Determine the [x, y] coordinate at the center of the cell enclosing the given text.  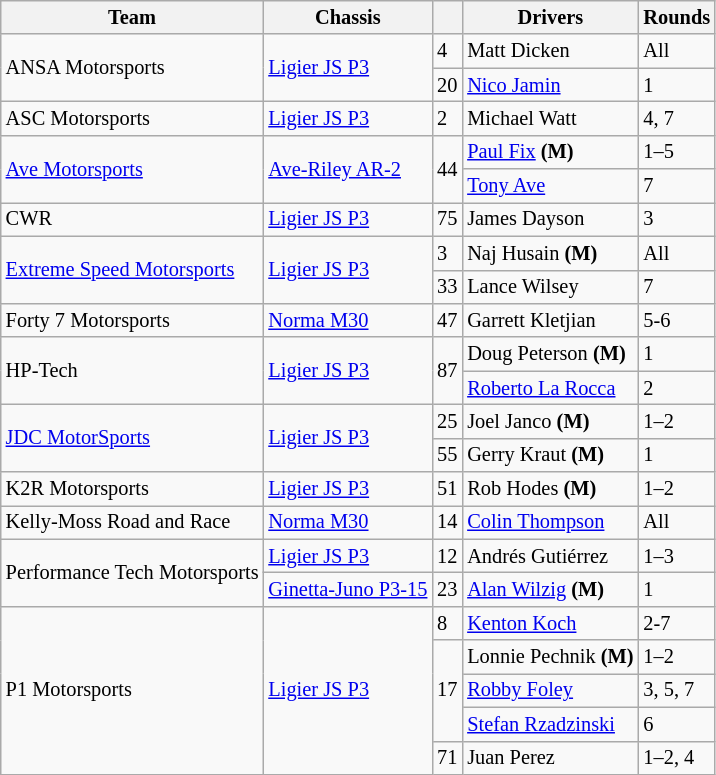
Stefan Rzadzinski [550, 724]
55 [447, 455]
Tony Ave [550, 186]
Joel Janco (M) [550, 421]
12 [447, 556]
Extreme Speed Motorsports [132, 270]
James Dayson [550, 219]
Garrett Kletjian [550, 320]
87 [447, 370]
Kenton Koch [550, 623]
71 [447, 758]
3, 5, 7 [676, 690]
8 [447, 623]
23 [447, 589]
33 [447, 287]
ASC Motorsports [132, 118]
Team [132, 17]
K2R Motorsports [132, 489]
4, 7 [676, 118]
25 [447, 421]
JDC MotorSports [132, 438]
P1 Motorsports [132, 690]
20 [447, 85]
HP-Tech [132, 370]
Kelly-Moss Road and Race [132, 522]
CWR [132, 219]
Colin Thompson [550, 522]
Andrés Gutiérrez [550, 556]
Michael Watt [550, 118]
Doug Peterson (M) [550, 354]
44 [447, 168]
1–5 [676, 152]
Rounds [676, 17]
Lance Wilsey [550, 287]
Juan Perez [550, 758]
Roberto La Rocca [550, 388]
2-7 [676, 623]
Nico Jamin [550, 85]
Drivers [550, 17]
75 [447, 219]
Forty 7 Motorsports [132, 320]
47 [447, 320]
14 [447, 522]
Matt Dicken [550, 51]
Performance Tech Motorsports [132, 572]
1–2, 4 [676, 758]
ANSA Motorsports [132, 68]
51 [447, 489]
6 [676, 724]
17 [447, 690]
4 [447, 51]
Paul Fix (M) [550, 152]
Ginetta-Juno P3-15 [348, 589]
Chassis [348, 17]
Rob Hodes (M) [550, 489]
Alan Wilzig (M) [550, 589]
5-6 [676, 320]
Robby Foley [550, 690]
Gerry Kraut (M) [550, 455]
1–3 [676, 556]
Naj Husain (M) [550, 253]
Lonnie Pechnik (M) [550, 657]
Ave Motorsports [132, 168]
Ave-Riley AR-2 [348, 168]
